Extract the (X, Y) coordinate from the center of the cell holding the provided text.  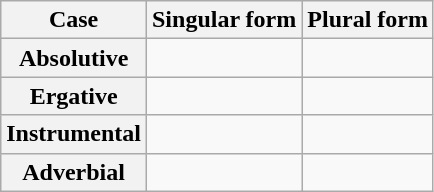
Singular form (224, 20)
Ergative (74, 96)
Plural form (368, 20)
Adverbial (74, 172)
Absolutive (74, 58)
Case (74, 20)
Instrumental (74, 134)
